Determine the [X, Y] coordinate at the center of the cell enclosing the given text.  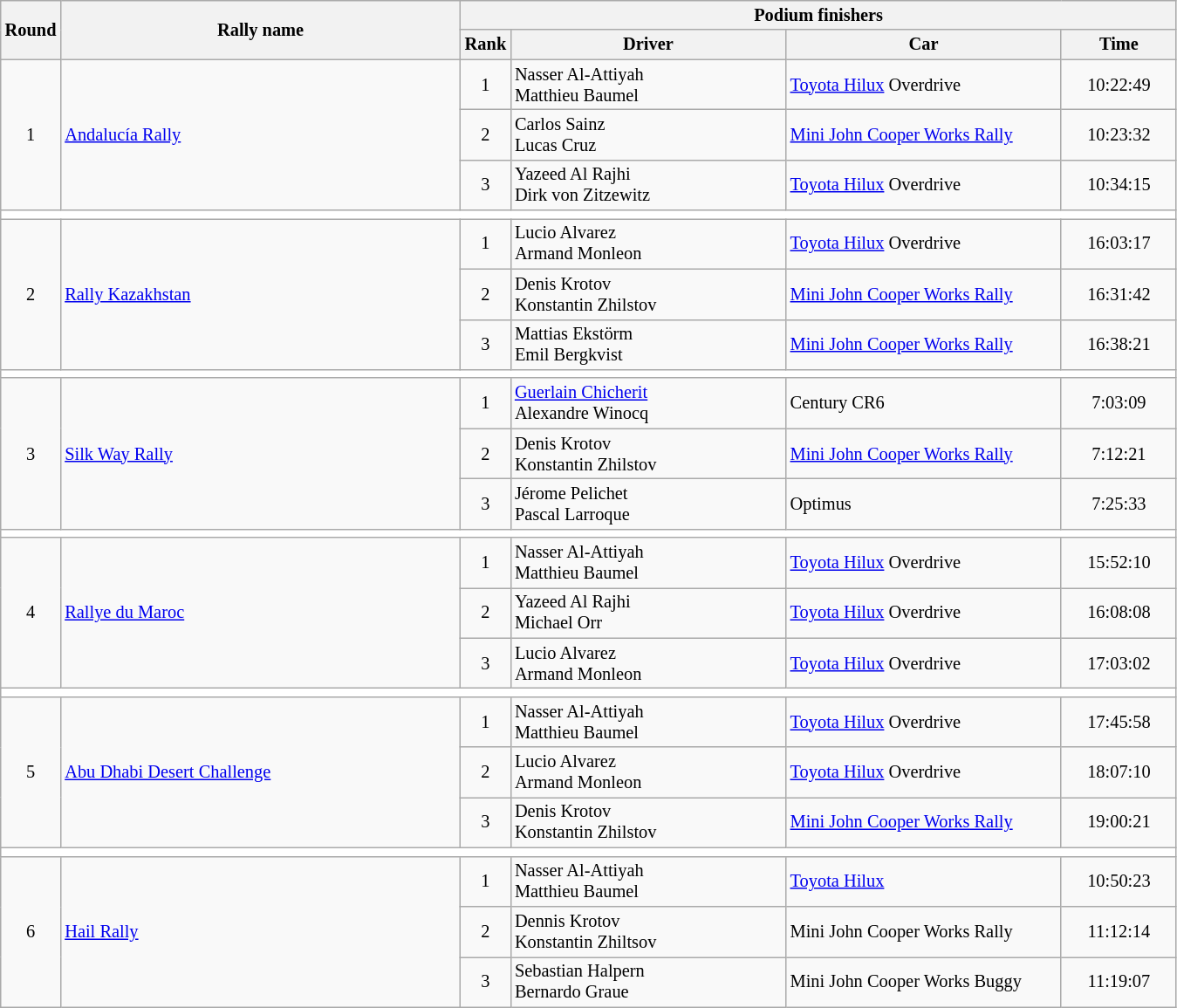
Abu Dhabi Desert Challenge [260, 771]
Sebastian Halpern Bernardo Graue [648, 982]
Car [924, 45]
10:23:32 [1119, 134]
4 [31, 613]
Silk Way Rally [260, 454]
Toyota Hilux [924, 881]
Hail Rally [260, 932]
16:03:17 [1119, 243]
Rallye du Maroc [260, 613]
Round [31, 30]
7:25:33 [1119, 504]
Yazeed Al Rajhi Michael Orr [648, 613]
Time [1119, 45]
10:22:49 [1119, 85]
18:07:10 [1119, 772]
Optimus [924, 504]
11:12:14 [1119, 931]
Driver [648, 45]
Yazeed Al Rajhi Dirk von Zitzewitz [648, 185]
Carlos Sainz Lucas Cruz [648, 134]
10:34:15 [1119, 185]
Century CR6 [924, 403]
7:12:21 [1119, 454]
Rally name [260, 30]
7:03:09 [1119, 403]
Dennis Krotov Konstantin Zhiltsov [648, 931]
Andalucía Rally [260, 134]
Mini John Cooper Works Buggy [924, 982]
17:45:58 [1119, 722]
11:19:07 [1119, 982]
Rank [485, 45]
Jérome Pelichet Pascal Larroque [648, 504]
16:08:08 [1119, 613]
Rally Kazakhstan [260, 293]
16:31:42 [1119, 294]
6 [31, 932]
Guerlain Chicherit Alexandre Winocq [648, 403]
19:00:21 [1119, 822]
5 [31, 771]
17:03:02 [1119, 663]
Mattias Ekstörm Emil Bergkvist [648, 345]
16:38:21 [1119, 345]
15:52:10 [1119, 563]
10:50:23 [1119, 881]
Podium finishers [818, 15]
